Provide the [X, Y] coordinate of the cell's center where the given text is located.  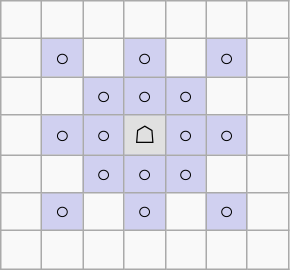
☖ [144, 135]
